Identify which cell holds the provided text, then report its (x, y) central coordinate. 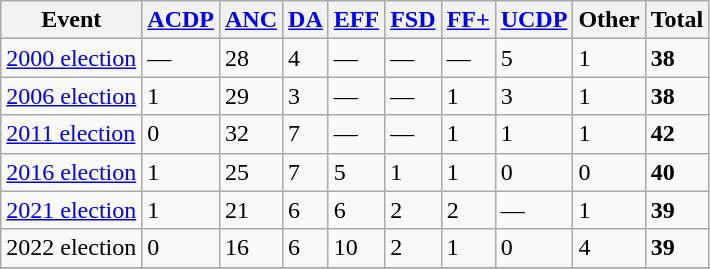
2022 election (72, 248)
UCDP (534, 20)
16 (250, 248)
Event (72, 20)
25 (250, 172)
2021 election (72, 210)
2006 election (72, 96)
40 (677, 172)
28 (250, 58)
32 (250, 134)
Other (609, 20)
2011 election (72, 134)
21 (250, 210)
DA (306, 20)
42 (677, 134)
EFF (356, 20)
2000 election (72, 58)
Total (677, 20)
10 (356, 248)
FF+ (468, 20)
ANC (250, 20)
FSD (413, 20)
2016 election (72, 172)
29 (250, 96)
ACDP (181, 20)
